From the cell containing the given text, extract its center point as [x, y] coordinate. 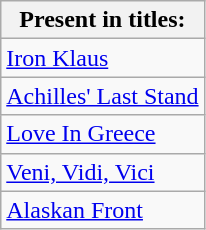
Present in titles: [102, 20]
Iron Klaus [102, 58]
Love In Greece [102, 134]
Alaskan Front [102, 210]
Veni, Vidi, Vici [102, 172]
Achilles' Last Stand [102, 96]
